Search for the cell housing the specified text and yield its (X, Y) center coordinate. 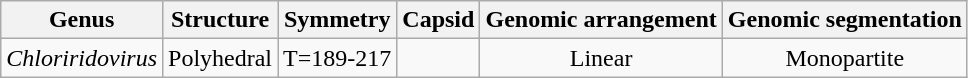
Genus (82, 20)
Monopartite (844, 58)
Genomic segmentation (844, 20)
Polyhedral (220, 58)
Linear (601, 58)
T=189-217 (338, 58)
Genomic arrangement (601, 20)
Structure (220, 20)
Symmetry (338, 20)
Chloriridovirus (82, 58)
Capsid (438, 20)
